Pinpoint the cell where the given text exists, returning its (x, y) midpoint coordinate. 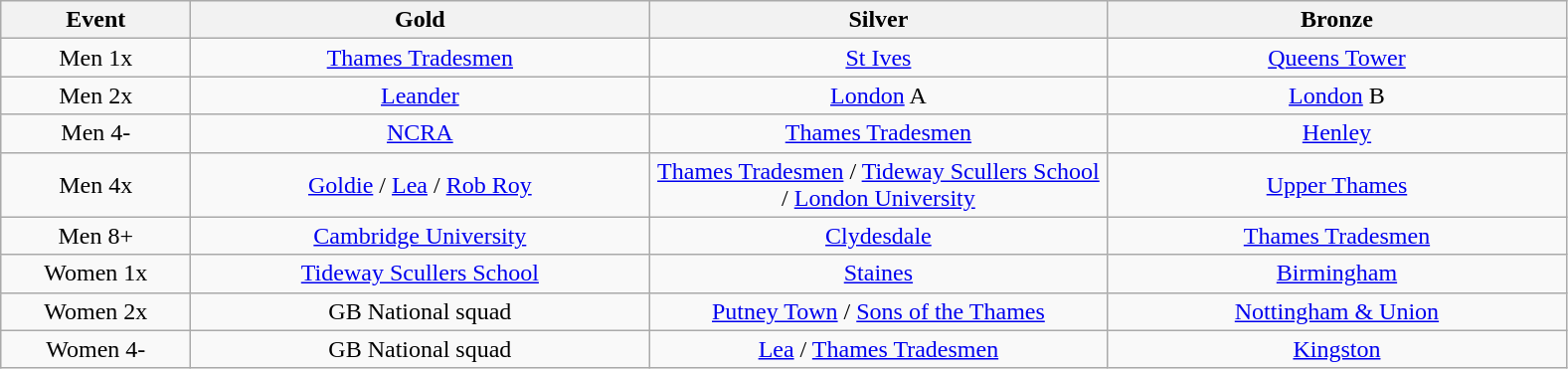
Men 8+ (95, 236)
Lea / Thames Tradesmen (879, 349)
Birmingham (1336, 274)
St Ives (879, 58)
Putney Town / Sons of the Thames (879, 311)
Gold (420, 20)
Nottingham & Union (1336, 311)
Silver (879, 20)
Clydesdale (879, 236)
Goldie / Lea / Rob Roy (420, 185)
Women 2x (95, 311)
Men 4- (95, 133)
Women 4- (95, 349)
London B (1336, 95)
Henley (1336, 133)
Thames Tradesmen / Tideway Scullers School / London University (879, 185)
Men 4x (95, 185)
London A (879, 95)
Upper Thames (1336, 185)
Women 1x (95, 274)
Event (95, 20)
Queens Tower (1336, 58)
Men 1x (95, 58)
Tideway Scullers School (420, 274)
Kingston (1336, 349)
NCRA (420, 133)
Leander (420, 95)
Bronze (1336, 20)
Cambridge University (420, 236)
Men 2x (95, 95)
Staines (879, 274)
